Determine the [x, y] coordinate at the center of the cell enclosing the given text.  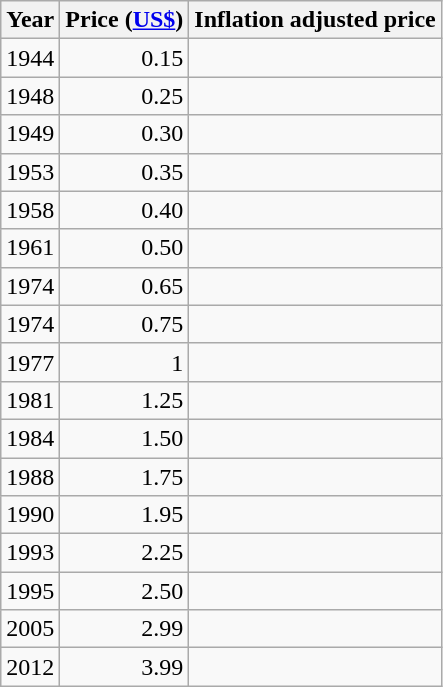
2.99 [124, 629]
0.75 [124, 324]
0.50 [124, 248]
1944 [30, 58]
Inflation adjusted price [315, 20]
0.25 [124, 96]
1961 [30, 248]
1949 [30, 134]
1990 [30, 515]
1995 [30, 591]
1.75 [124, 477]
Year [30, 20]
1.95 [124, 515]
2.25 [124, 553]
1958 [30, 210]
0.30 [124, 134]
2005 [30, 629]
2012 [30, 667]
1948 [30, 96]
1977 [30, 362]
0.65 [124, 286]
0.15 [124, 58]
1 [124, 362]
1993 [30, 553]
0.35 [124, 172]
0.40 [124, 210]
1981 [30, 400]
Price (US$) [124, 20]
1.25 [124, 400]
1.50 [124, 438]
3.99 [124, 667]
1984 [30, 438]
2.50 [124, 591]
1953 [30, 172]
1988 [30, 477]
